Search for the cell housing the specified text and yield its (X, Y) center coordinate. 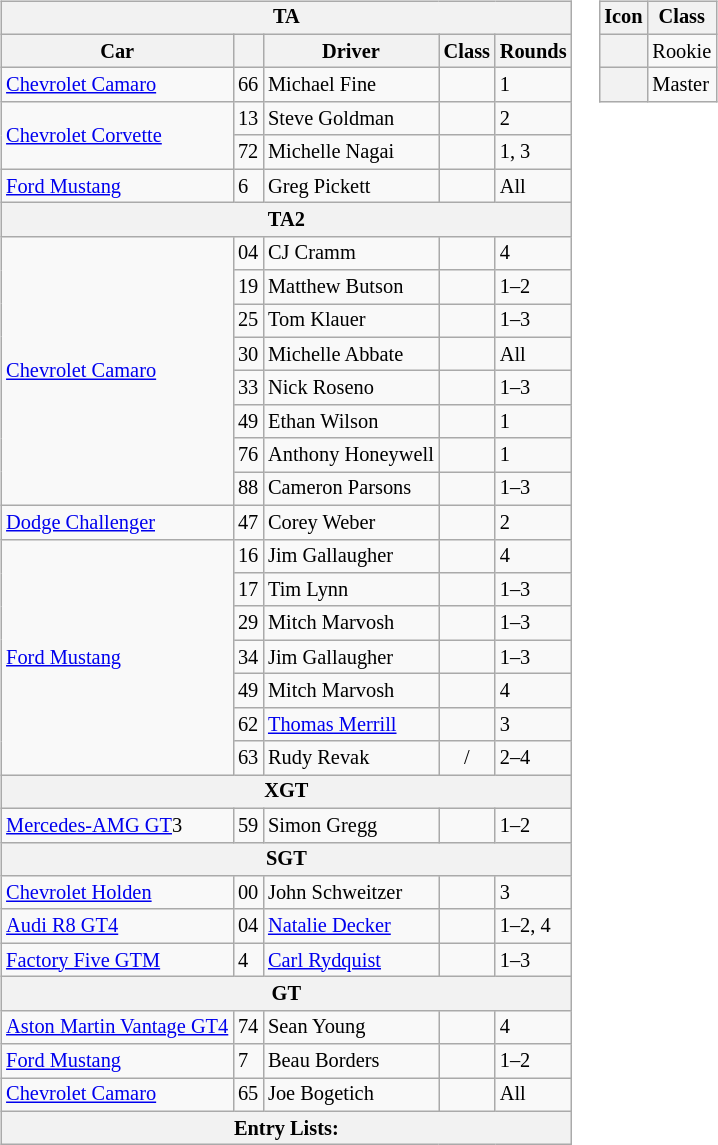
Thomas Merrill (351, 724)
Chevrolet Corvette (117, 136)
TA (286, 18)
16 (248, 556)
TA2 (286, 220)
65 (248, 1095)
Factory Five GTM (117, 960)
17 (248, 590)
66 (248, 85)
76 (248, 455)
2–4 (534, 758)
1–2, 4 (534, 926)
19 (248, 287)
Dodge Challenger (117, 522)
6 (248, 186)
Mercedes-AMG GT3 (117, 825)
Steve Goldman (351, 119)
62 (248, 724)
Master (682, 85)
25 (248, 321)
Entry Lists: (286, 1128)
Ethan Wilson (351, 422)
29 (248, 623)
Chevrolet Holden (117, 893)
Driver (351, 51)
Michelle Abbate (351, 354)
Icon (623, 18)
Tim Lynn (351, 590)
Car (117, 51)
88 (248, 489)
Rounds (534, 51)
1, 3 (534, 152)
00 (248, 893)
Michael Fine (351, 85)
Beau Borders (351, 1061)
Michelle Nagai (351, 152)
7 (248, 1061)
Cameron Parsons (351, 489)
SGT (286, 859)
Rudy Revak (351, 758)
Matthew Butson (351, 287)
Rookie (682, 51)
Simon Gregg (351, 825)
Carl Rydquist (351, 960)
33 (248, 388)
Natalie Decker (351, 926)
Greg Pickett (351, 186)
30 (248, 354)
XGT (286, 792)
Sean Young (351, 1027)
Anthony Honeywell (351, 455)
John Schweitzer (351, 893)
GT (286, 994)
34 (248, 657)
Audi R8 GT4 (117, 926)
Tom Klauer (351, 321)
/ (467, 758)
Aston Martin Vantage GT4 (117, 1027)
Joe Bogetich (351, 1095)
13 (248, 119)
CJ Cramm (351, 253)
47 (248, 522)
74 (248, 1027)
63 (248, 758)
59 (248, 825)
Corey Weber (351, 522)
72 (248, 152)
Nick Roseno (351, 388)
